Return the (X, Y) coordinate for the center point of the cell that contains the specified text.  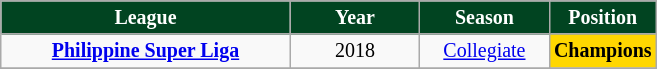
2018 (354, 52)
Year (354, 18)
League (146, 18)
Collegiate (484, 52)
Position (602, 18)
Season (484, 18)
Philippine Super Liga (146, 52)
Champions (602, 52)
